Detect which cell encompasses the target text, then output its (X, Y) center coordinate. 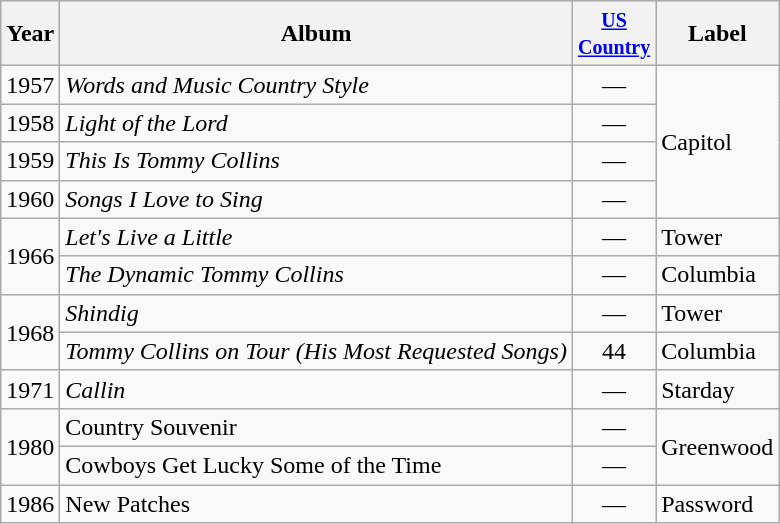
Capitol (718, 142)
Cowboys Get Lucky Some of the Time (316, 465)
1986 (30, 503)
1968 (30, 332)
1966 (30, 256)
1980 (30, 446)
Starday (718, 389)
Light of the Lord (316, 123)
Songs I Love to Sing (316, 199)
Words and Music Country Style (316, 85)
Country Souvenir (316, 427)
44 (614, 351)
Tommy Collins on Tour (His Most Requested Songs) (316, 351)
Album (316, 34)
1971 (30, 389)
1957 (30, 85)
Callin (316, 389)
Password (718, 503)
Greenwood (718, 446)
Label (718, 34)
The Dynamic Tommy Collins (316, 275)
Shindig (316, 313)
This Is Tommy Collins (316, 161)
1960 (30, 199)
1959 (30, 161)
US Country (614, 34)
Let's Live a Little (316, 237)
1958 (30, 123)
Year (30, 34)
New Patches (316, 503)
